Detect which cell encompasses the target text, then output its [x, y] center coordinate. 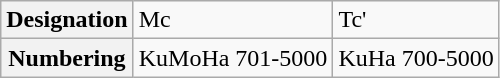
KuMoHa 701-5000 [233, 58]
Numbering [67, 58]
KuHa 700-5000 [416, 58]
Mc [233, 20]
Designation [67, 20]
Tc' [416, 20]
